Return (X, Y) of the center of cell containing provided text 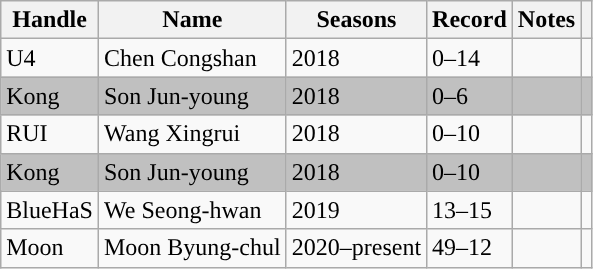
2019 (356, 210)
0–14 (470, 58)
Name (192, 20)
0–6 (470, 96)
2020–present (356, 248)
U4 (50, 58)
Chen Congshan (192, 58)
Record (470, 20)
Seasons (356, 20)
Moon Byung-chul (192, 248)
13–15 (470, 210)
Handle (50, 20)
RUI (50, 134)
Notes (546, 20)
Wang Xingrui (192, 134)
We Seong-hwan (192, 210)
49–12 (470, 248)
BlueHaS (50, 210)
Moon (50, 248)
